Pinpoint the cell where the given text exists, returning its [x, y] midpoint coordinate. 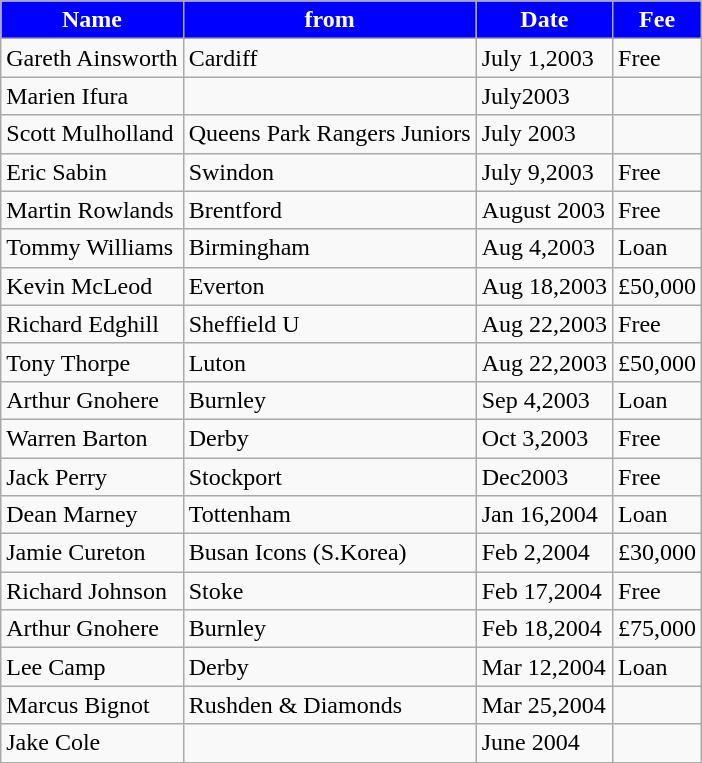
Richard Johnson [92, 591]
Rushden & Diamonds [330, 705]
Stoke [330, 591]
Cardiff [330, 58]
Warren Barton [92, 438]
Stockport [330, 477]
Tony Thorpe [92, 362]
Busan Icons (S.Korea) [330, 553]
June 2004 [544, 743]
Feb 2,2004 [544, 553]
Marien Ifura [92, 96]
£30,000 [658, 553]
Feb 18,2004 [544, 629]
Jake Cole [92, 743]
£75,000 [658, 629]
Sheffield U [330, 324]
Marcus Bignot [92, 705]
Fee [658, 20]
Richard Edghill [92, 324]
July 9,2003 [544, 172]
Everton [330, 286]
Jan 16,2004 [544, 515]
Mar 25,2004 [544, 705]
Lee Camp [92, 667]
Gareth Ainsworth [92, 58]
Jack Perry [92, 477]
August 2003 [544, 210]
Name [92, 20]
Scott Mulholland [92, 134]
Dean Marney [92, 515]
Jamie Cureton [92, 553]
Martin Rowlands [92, 210]
Sep 4,2003 [544, 400]
July 2003 [544, 134]
Aug 4,2003 [544, 248]
Tottenham [330, 515]
Luton [330, 362]
Feb 17,2004 [544, 591]
Eric Sabin [92, 172]
Kevin McLeod [92, 286]
Date [544, 20]
Tommy Williams [92, 248]
from [330, 20]
Mar 12,2004 [544, 667]
Brentford [330, 210]
Queens Park Rangers Juniors [330, 134]
July2003 [544, 96]
Oct 3,2003 [544, 438]
Birmingham [330, 248]
July 1,2003 [544, 58]
Dec2003 [544, 477]
Swindon [330, 172]
Aug 18,2003 [544, 286]
